Scan for the cell matching the given text and deliver its [X, Y] coordinate at center. 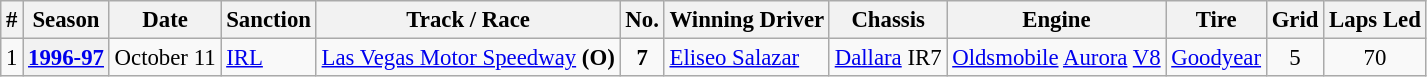
Grid [1294, 20]
Sanction [268, 20]
Oldsmobile Aurora V8 [1056, 58]
70 [1375, 58]
No. [642, 20]
Tire [1216, 20]
Goodyear [1216, 58]
Chassis [888, 20]
Eliseo Salazar [746, 58]
Las Vegas Motor Speedway (O) [468, 58]
5 [1294, 58]
Winning Driver [746, 20]
# [12, 20]
IRL [268, 58]
Laps Led [1375, 20]
7 [642, 58]
1996-97 [66, 58]
Dallara IR7 [888, 58]
Engine [1056, 20]
October 11 [165, 58]
Track / Race [468, 20]
Date [165, 20]
Season [66, 20]
1 [12, 58]
